Extract the [x, y] coordinate from the center of the cell holding the provided text.  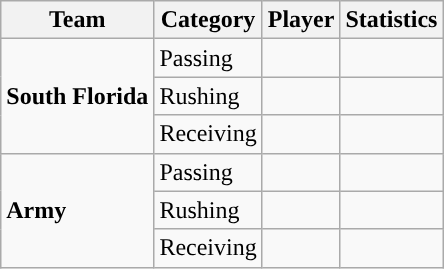
South Florida [78, 96]
Army [78, 210]
Player [301, 20]
Team [78, 20]
Category [208, 20]
Statistics [392, 20]
